Capture the cell that displays the provided text and extract its (X, Y) central coordinate. 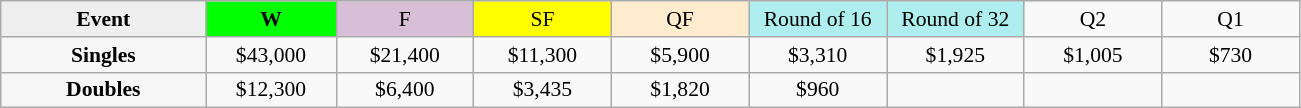
$21,400 (405, 55)
Round of 32 (955, 19)
$960 (818, 90)
QF (680, 19)
Round of 16 (818, 19)
$730 (1231, 55)
$1,820 (680, 90)
$5,900 (680, 55)
$1,005 (1093, 55)
$11,300 (543, 55)
Event (104, 19)
$6,400 (405, 90)
$1,925 (955, 55)
$3,310 (818, 55)
$43,000 (271, 55)
W (271, 19)
$12,300 (271, 90)
Q2 (1093, 19)
$3,435 (543, 90)
Singles (104, 55)
SF (543, 19)
Q1 (1231, 19)
Doubles (104, 90)
F (405, 19)
